From the cell containing the given text, extract its center point as (X, Y) coordinate. 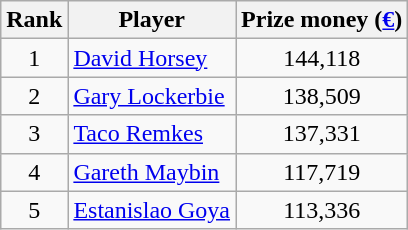
144,118 (322, 58)
5 (34, 210)
1 (34, 58)
David Horsey (152, 58)
Player (152, 20)
Estanislao Goya (152, 210)
Gary Lockerbie (152, 96)
137,331 (322, 134)
3 (34, 134)
Rank (34, 20)
117,719 (322, 172)
4 (34, 172)
Prize money (€) (322, 20)
138,509 (322, 96)
Gareth Maybin (152, 172)
113,336 (322, 210)
Taco Remkes (152, 134)
2 (34, 96)
